For the text-containing cell, return its midpoint in [X, Y] coordinate format. 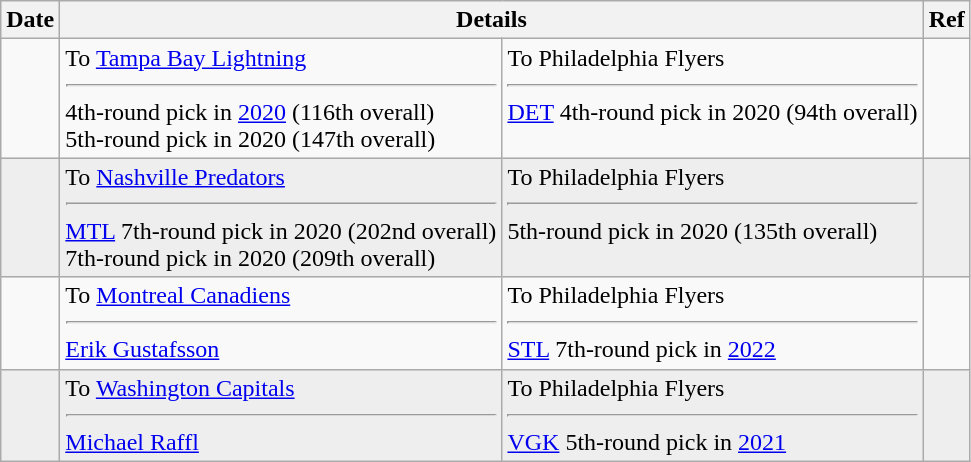
To Washington CapitalsMichael Raffl [281, 415]
To Philadelphia FlyersDET 4th-round pick in 2020 (94th overall) [712, 98]
To Philadelphia FlyersVGK 5th-round pick in 2021 [712, 415]
To Montreal CanadiensErik Gustafsson [281, 323]
To Nashville PredatorsMTL 7th-round pick in 2020 (202nd overall)7th-round pick in 2020 (209th overall) [281, 218]
To Tampa Bay Lightning4th-round pick in 2020 (116th overall)5th-round pick in 2020 (147th overall) [281, 98]
Date [30, 20]
To Philadelphia FlyersSTL 7th-round pick in 2022 [712, 323]
Details [492, 20]
Ref [946, 20]
To Philadelphia Flyers5th-round pick in 2020 (135th overall) [712, 218]
